From the cell containing the given text, extract its center point as [x, y] coordinate. 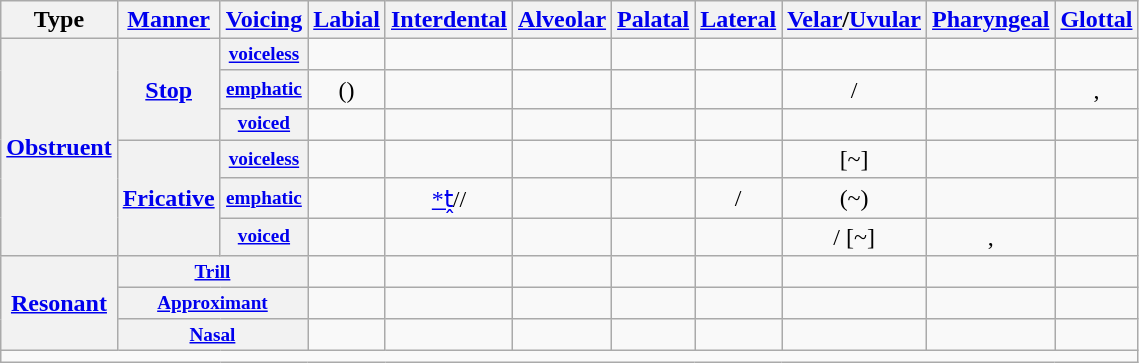
Lateral [738, 20]
/ [~] [854, 237]
Resonant [59, 304]
Voicing [264, 20]
(~) [854, 198]
Approximant [212, 303]
Manner [168, 20]
Glottal [1096, 20]
Stop [168, 90]
() [347, 89]
Trill [212, 272]
Type [59, 20]
*ṱ// [448, 198]
Palatal [654, 20]
[~] [854, 159]
Fricative [168, 198]
Velar/Uvular [854, 20]
Nasal [212, 335]
Interdental [448, 20]
Alveolar [562, 20]
Labial [347, 20]
Pharyngeal [991, 20]
Obstruent [59, 148]
